Identify which cell holds the provided text, then report its [x, y] central coordinate. 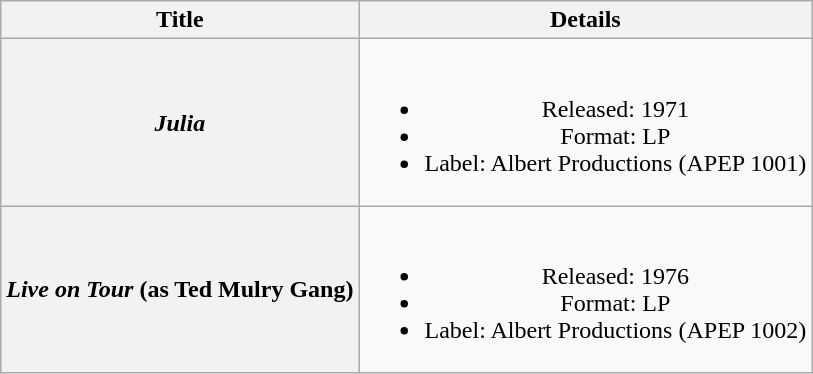
Released: 1971Format: LPLabel: Albert Productions (APEP 1001) [586, 122]
Live on Tour (as Ted Mulry Gang) [180, 290]
Details [586, 20]
Released: 1976Format: LPLabel: Albert Productions (APEP 1002) [586, 290]
Title [180, 20]
Julia [180, 122]
